For the text-containing cell, return its midpoint in (x, y) coordinate format. 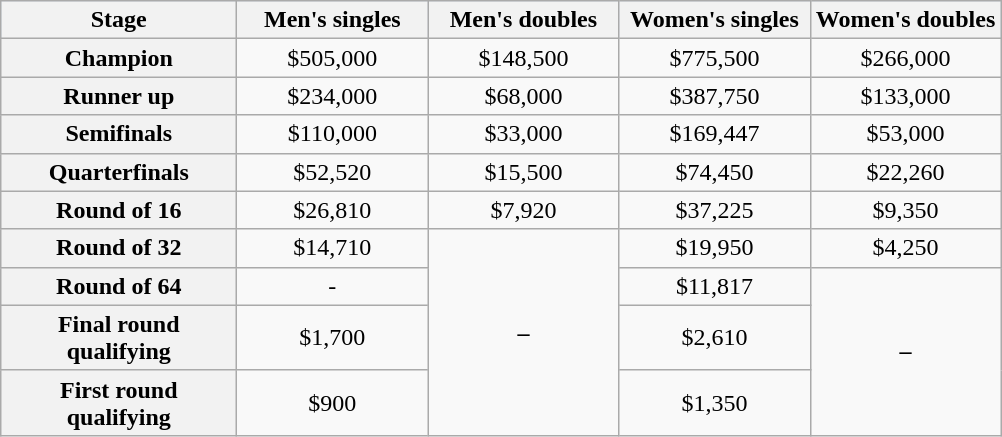
Women's singles (714, 20)
$7,920 (524, 210)
$14,710 (332, 248)
$19,950 (714, 248)
$52,520 (332, 172)
$169,447 (714, 134)
$1,700 (332, 338)
Final round qualifying (119, 338)
$387,750 (714, 96)
Runner up (119, 96)
$15,500 (524, 172)
Men's doubles (524, 20)
$505,000 (332, 58)
- (332, 286)
$1,350 (714, 402)
Women's doubles (906, 20)
$22,260 (906, 172)
$11,817 (714, 286)
Semifinals (119, 134)
$68,000 (524, 96)
$37,225 (714, 210)
Round of 64 (119, 286)
$266,000 (906, 58)
$4,250 (906, 248)
$53,000 (906, 134)
$234,000 (332, 96)
$26,810 (332, 210)
Round of 32 (119, 248)
$133,000 (906, 96)
$900 (332, 402)
$74,450 (714, 172)
Champion (119, 58)
$110,000 (332, 134)
$9,350 (906, 210)
$775,500 (714, 58)
Quarterfinals (119, 172)
$33,000 (524, 134)
$2,610 (714, 338)
Round of 16 (119, 210)
Men's singles (332, 20)
First round qualifying (119, 402)
$148,500 (524, 58)
Stage (119, 20)
